Provide the [x, y] coordinate of the cell's center where the given text is located.  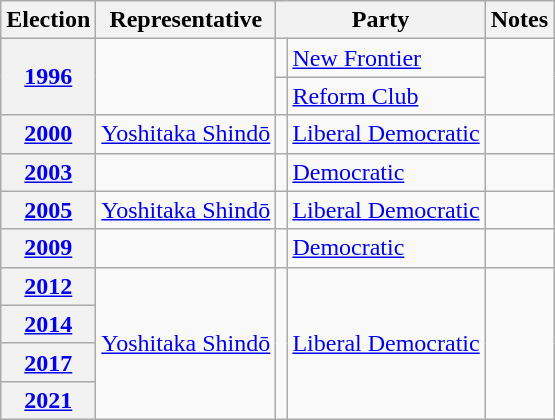
2017 [48, 362]
2014 [48, 324]
2012 [48, 286]
2021 [48, 400]
Reform Club [386, 96]
Party [380, 20]
Election [48, 20]
Notes [519, 20]
2003 [48, 172]
2005 [48, 210]
New Frontier [386, 58]
1996 [48, 77]
2009 [48, 248]
2000 [48, 134]
Representative [186, 20]
